Scan for the cell matching the given text and deliver its (x, y) coordinate at center. 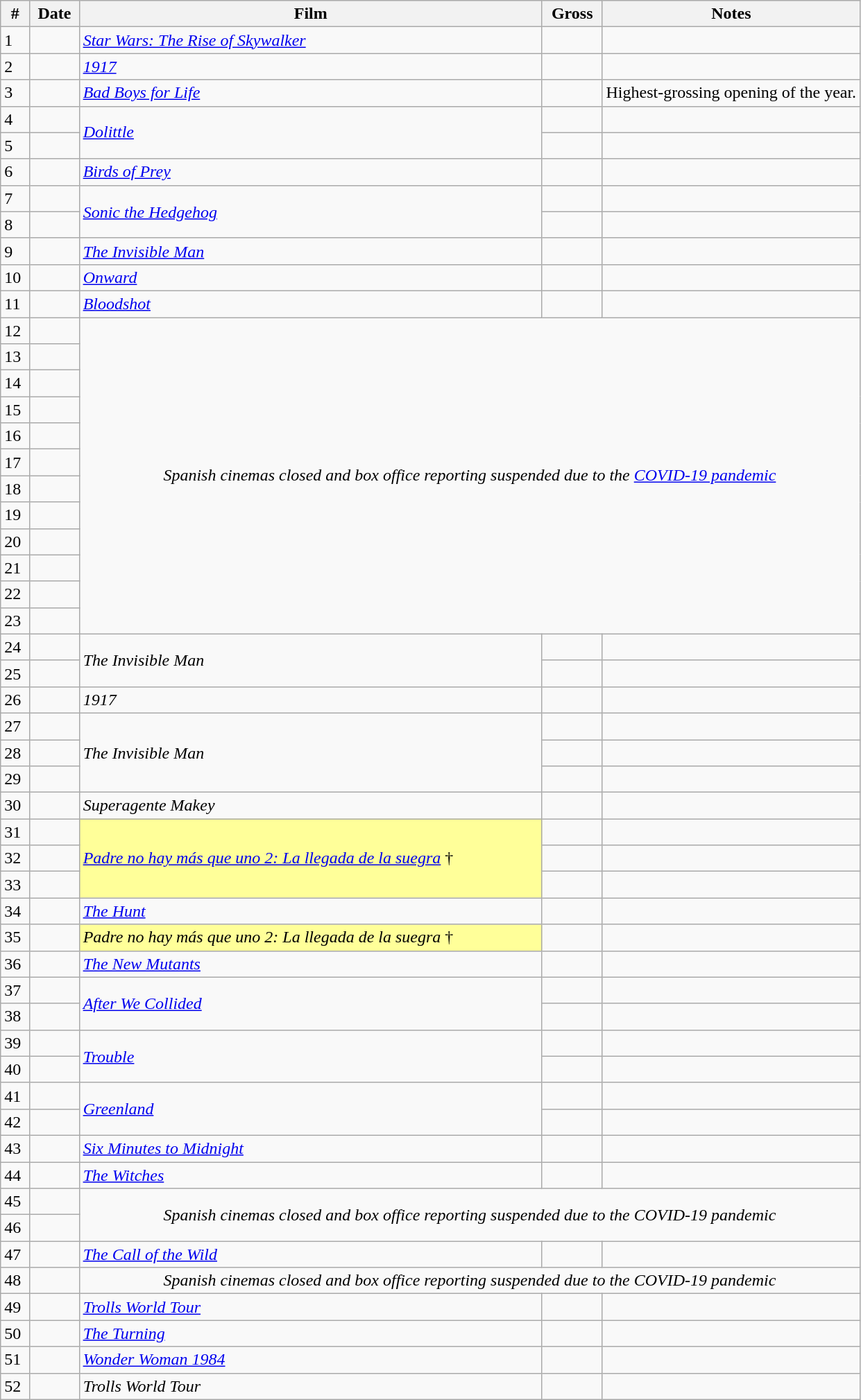
24 (15, 647)
22 (15, 594)
7 (15, 198)
10 (15, 277)
The Turning (311, 1333)
The New Mutants (311, 964)
50 (15, 1333)
27 (15, 726)
15 (15, 410)
11 (15, 304)
33 (15, 885)
34 (15, 911)
41 (15, 1096)
Notes (731, 14)
Wonder Woman 1984 (311, 1360)
Bloodshot (311, 304)
31 (15, 832)
3 (15, 93)
46 (15, 1228)
47 (15, 1254)
23 (15, 621)
Onward (311, 277)
29 (15, 779)
Dolittle (311, 132)
After We Collided (311, 1003)
Gross (572, 14)
28 (15, 752)
Six Minutes to Midnight (311, 1148)
Sonic the Hedgehog (311, 211)
26 (15, 700)
1 (15, 40)
4 (15, 119)
12 (15, 331)
25 (15, 673)
# (15, 14)
8 (15, 225)
5 (15, 146)
2 (15, 67)
17 (15, 463)
45 (15, 1202)
43 (15, 1148)
30 (15, 806)
Star Wars: The Rise of Skywalker (311, 40)
49 (15, 1307)
Bad Boys for Life (311, 93)
The Witches (311, 1175)
6 (15, 172)
38 (15, 1017)
Greenland (311, 1109)
37 (15, 990)
48 (15, 1281)
14 (15, 383)
The Call of the Wild (311, 1254)
52 (15, 1386)
32 (15, 858)
51 (15, 1360)
The Hunt (311, 911)
18 (15, 489)
35 (15, 937)
Superagente Makey (311, 806)
Trouble (311, 1056)
9 (15, 251)
44 (15, 1175)
21 (15, 568)
20 (15, 542)
40 (15, 1069)
42 (15, 1122)
Birds of Prey (311, 172)
13 (15, 357)
16 (15, 436)
Date (54, 14)
Film (311, 14)
39 (15, 1043)
19 (15, 515)
36 (15, 964)
Highest-grossing opening of the year. (731, 93)
